Provide the (x, y) coordinate of the cell's center where the given text is located.  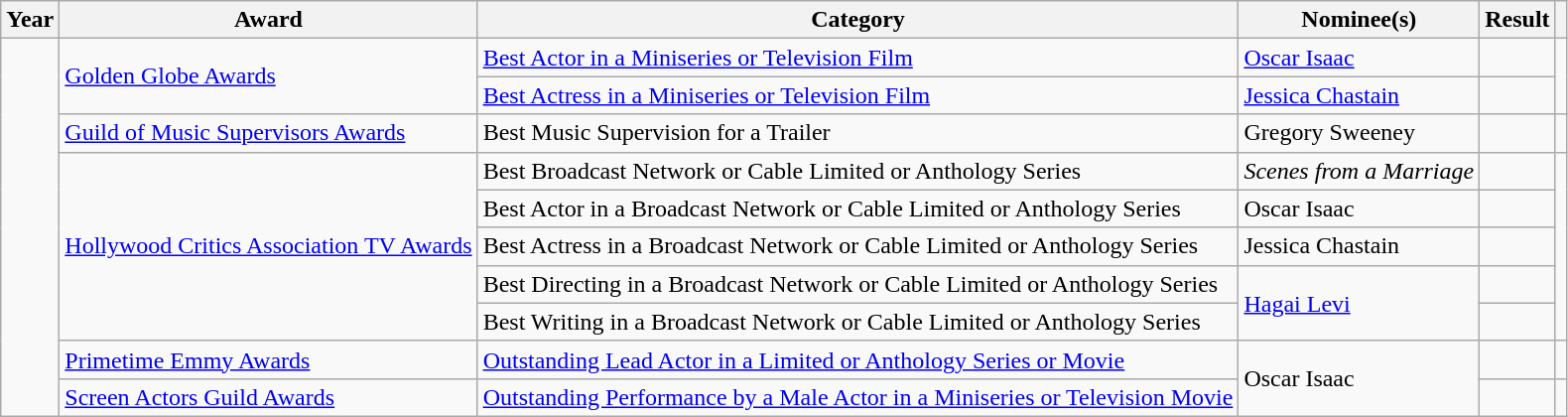
Result (1517, 20)
Best Broadcast Network or Cable Limited or Anthology Series (857, 171)
Primetime Emmy Awards (268, 359)
Outstanding Performance by a Male Actor in a Miniseries or Television Movie (857, 397)
Hagai Levi (1360, 303)
Best Actor in a Miniseries or Television Film (857, 58)
Best Actress in a Miniseries or Television Film (857, 95)
Best Actress in a Broadcast Network or Cable Limited or Anthology Series (857, 246)
Nominee(s) (1360, 20)
Best Actor in a Broadcast Network or Cable Limited or Anthology Series (857, 208)
Gregory Sweeney (1360, 133)
Award (268, 20)
Outstanding Lead Actor in a Limited or Anthology Series or Movie (857, 359)
Category (857, 20)
Hollywood Critics Association TV Awards (268, 246)
Scenes from a Marriage (1360, 171)
Best Writing in a Broadcast Network or Cable Limited or Anthology Series (857, 322)
Best Music Supervision for a Trailer (857, 133)
Golden Globe Awards (268, 76)
Year (30, 20)
Guild of Music Supervisors Awards (268, 133)
Best Directing in a Broadcast Network or Cable Limited or Anthology Series (857, 284)
Screen Actors Guild Awards (268, 397)
